Capture the cell that displays the provided text and extract its [X, Y] central coordinate. 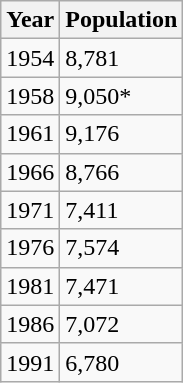
7,072 [122, 324]
8,766 [122, 172]
1958 [30, 96]
1991 [30, 362]
9,050* [122, 96]
1976 [30, 248]
1961 [30, 134]
Year [30, 20]
6,780 [122, 362]
1954 [30, 58]
1971 [30, 210]
8,781 [122, 58]
1986 [30, 324]
1966 [30, 172]
7,471 [122, 286]
1981 [30, 286]
7,411 [122, 210]
9,176 [122, 134]
Population [122, 20]
7,574 [122, 248]
